Extract the [x, y] coordinate from the center of the cell holding the provided text.  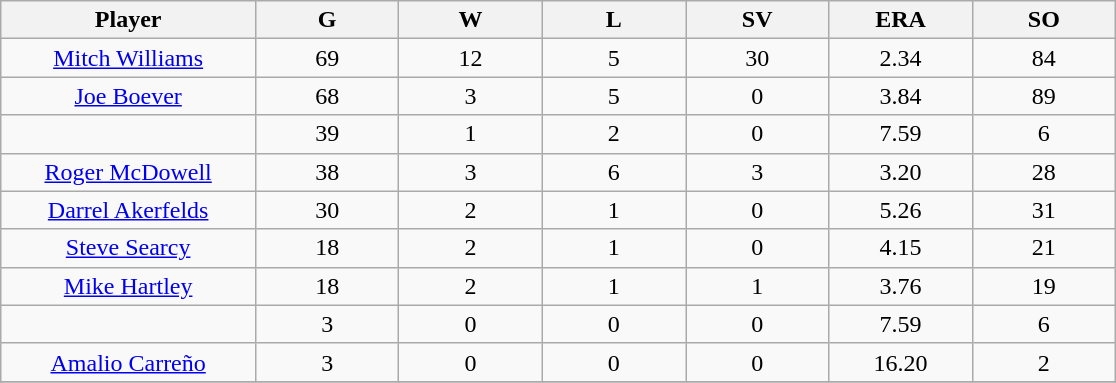
28 [1044, 172]
Player [128, 20]
Mitch Williams [128, 58]
SO [1044, 20]
SV [758, 20]
Steve Searcy [128, 248]
3.76 [900, 286]
3.20 [900, 172]
Joe Boever [128, 96]
W [470, 20]
84 [1044, 58]
ERA [900, 20]
4.15 [900, 248]
19 [1044, 286]
5.26 [900, 210]
39 [328, 134]
2.34 [900, 58]
89 [1044, 96]
L [614, 20]
68 [328, 96]
Amalio Carreño [128, 362]
Darrel Akerfelds [128, 210]
16.20 [900, 362]
G [328, 20]
3.84 [900, 96]
21 [1044, 248]
38 [328, 172]
69 [328, 58]
Mike Hartley [128, 286]
31 [1044, 210]
12 [470, 58]
Roger McDowell [128, 172]
